Output the [X, Y] coordinate of the center of the cell containing the given text.  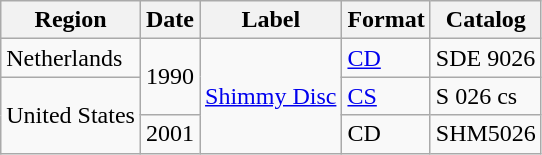
CS [386, 96]
1990 [170, 77]
2001 [170, 134]
United States [71, 115]
Shimmy Disc [271, 96]
Catalog [486, 20]
Label [271, 20]
Date [170, 20]
SDE 9026 [486, 58]
S 026 cs [486, 96]
SHM5026 [486, 134]
Region [71, 20]
Netherlands [71, 58]
Format [386, 20]
